Extract the [X, Y] coordinate from the center of the cell holding the provided text.  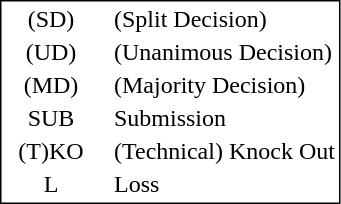
(Technical) Knock Out [224, 151]
(Unanimous Decision) [224, 53]
(MD) [50, 85]
(UD) [50, 53]
(SD) [50, 19]
(Split Decision) [224, 19]
SUB [50, 119]
(T)KO [50, 151]
(Majority Decision) [224, 85]
L [50, 185]
Loss [224, 185]
Submission [224, 119]
